Pinpoint the cell where the given text exists, returning its [X, Y] midpoint coordinate. 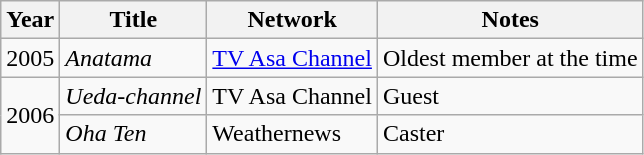
2006 [30, 115]
Ueda-channel [134, 96]
Notes [510, 20]
2005 [30, 58]
Anatama [134, 58]
Weathernews [292, 134]
Guest [510, 96]
Caster [510, 134]
Year [30, 20]
Network [292, 20]
Title [134, 20]
Oha Ten [134, 134]
Oldest member at the time [510, 58]
